Search for the cell housing the specified text and yield its (x, y) center coordinate. 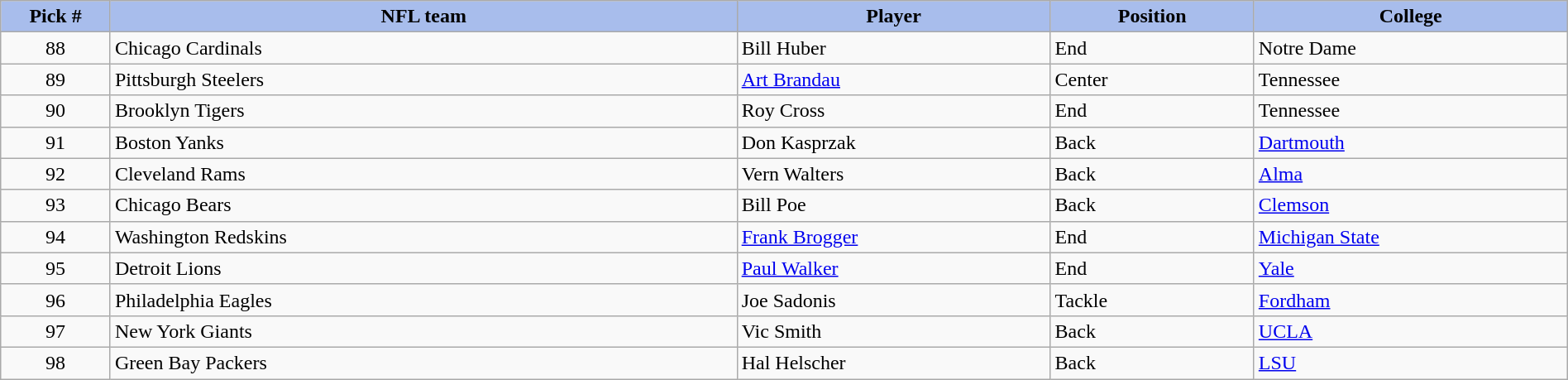
Pittsburgh Steelers (423, 79)
Roy Cross (893, 111)
Bill Poe (893, 205)
Tackle (1152, 300)
88 (56, 48)
Pick # (56, 17)
NFL team (423, 17)
Green Bay Packers (423, 363)
Philadelphia Eagles (423, 300)
94 (56, 237)
Hal Helscher (893, 363)
Chicago Cardinals (423, 48)
Vern Walters (893, 174)
92 (56, 174)
93 (56, 205)
98 (56, 363)
Washington Redskins (423, 237)
95 (56, 268)
Fordham (1411, 300)
Joe Sadonis (893, 300)
Brooklyn Tigers (423, 111)
College (1411, 17)
91 (56, 142)
Dartmouth (1411, 142)
Clemson (1411, 205)
Paul Walker (893, 268)
Art Brandau (893, 79)
Boston Yanks (423, 142)
96 (56, 300)
Player (893, 17)
Cleveland Rams (423, 174)
LSU (1411, 363)
New York Giants (423, 331)
Frank Brogger (893, 237)
Center (1152, 79)
Notre Dame (1411, 48)
Chicago Bears (423, 205)
90 (56, 111)
Vic Smith (893, 331)
Don Kasprzak (893, 142)
UCLA (1411, 331)
Bill Huber (893, 48)
Position (1152, 17)
Michigan State (1411, 237)
Detroit Lions (423, 268)
89 (56, 79)
Alma (1411, 174)
Yale (1411, 268)
97 (56, 331)
